Search for the cell housing the specified text and yield its [X, Y] center coordinate. 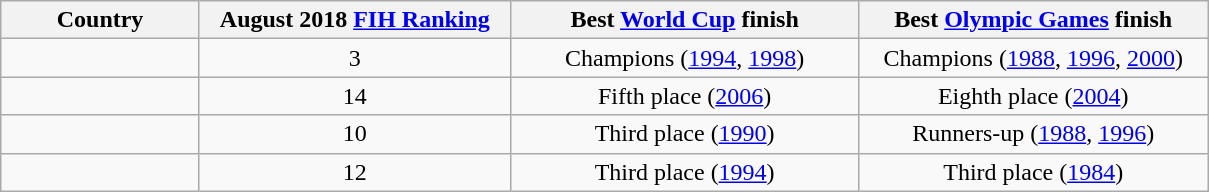
Best World Cup finish [684, 20]
Third place (1990) [684, 134]
14 [354, 96]
10 [354, 134]
12 [354, 172]
Champions (1994, 1998) [684, 58]
Best Olympic Games finish [1034, 20]
Eighth place (2004) [1034, 96]
Country [100, 20]
August 2018 FIH Ranking [354, 20]
Runners-up (1988, 1996) [1034, 134]
Fifth place (2006) [684, 96]
Third place (1994) [684, 172]
Champions (1988, 1996, 2000) [1034, 58]
3 [354, 58]
Third place (1984) [1034, 172]
